Search for the cell housing the specified text and yield its (X, Y) center coordinate. 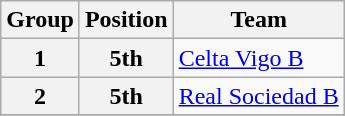
1 (40, 58)
Real Sociedad B (258, 96)
2 (40, 96)
Celta Vigo B (258, 58)
Group (40, 20)
Position (126, 20)
Team (258, 20)
